Search for the cell housing the specified text and yield its (x, y) center coordinate. 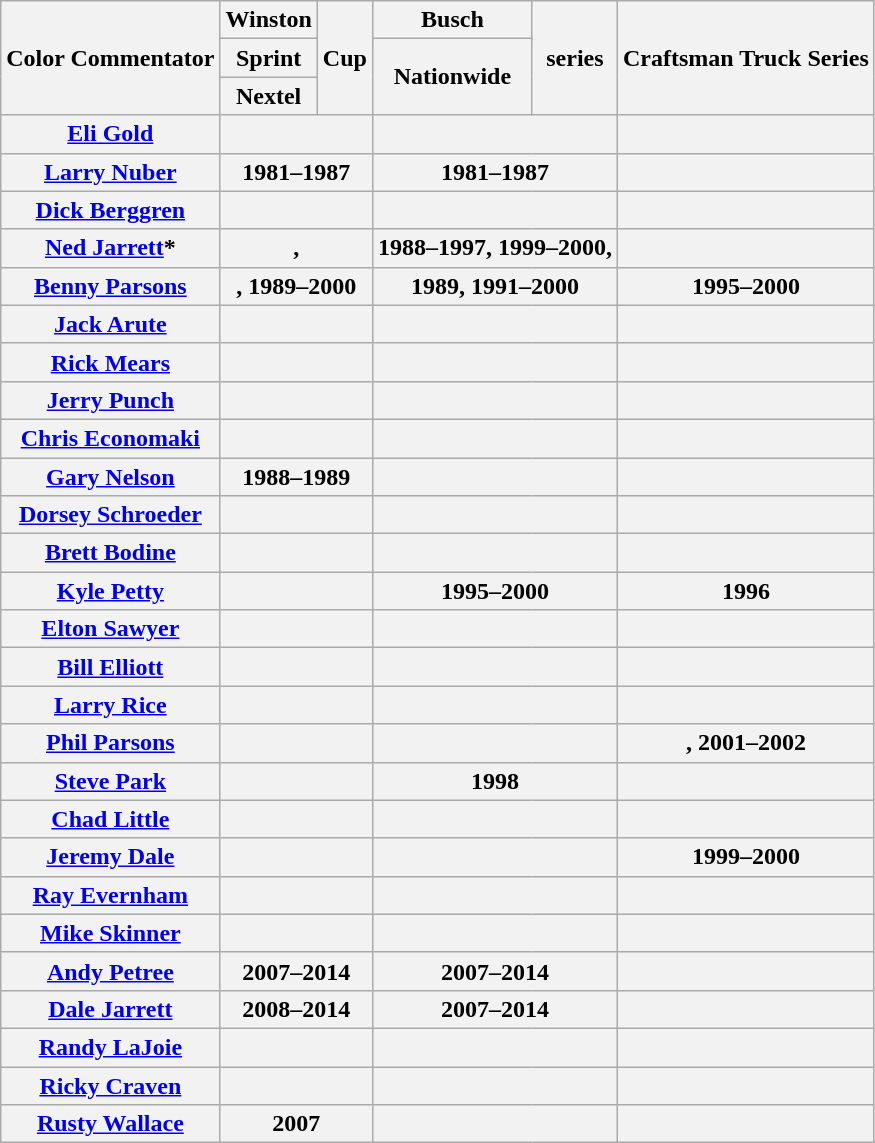
, (296, 248)
Brett Bodine (110, 553)
2007 (296, 1124)
Benny Parsons (110, 286)
series (574, 58)
Bill Elliott (110, 667)
Rusty Wallace (110, 1124)
Kyle Petty (110, 591)
Randy LaJoie (110, 1047)
Winston (268, 20)
Ned Jarrett* (110, 248)
1998 (494, 781)
Jeremy Dale (110, 857)
Dale Jarrett (110, 1009)
Larry Rice (110, 705)
Chris Economaki (110, 438)
Ray Evernham (110, 895)
Chad Little (110, 819)
, 2001–2002 (746, 743)
Jerry Punch (110, 400)
Nextel (268, 96)
Eli Gold (110, 134)
Phil Parsons (110, 743)
Elton Sawyer (110, 629)
Busch (452, 20)
2008–2014 (296, 1009)
Craftsman Truck Series (746, 58)
Steve Park (110, 781)
Cup (344, 58)
Sprint (268, 58)
Dorsey Schroeder (110, 515)
Dick Berggren (110, 210)
1988–1989 (296, 477)
Nationwide (452, 77)
Gary Nelson (110, 477)
Ricky Craven (110, 1085)
Andy Petree (110, 971)
, 1989–2000 (296, 286)
Color Commentator (110, 58)
1989, 1991–2000 (494, 286)
1996 (746, 591)
Larry Nuber (110, 172)
Mike Skinner (110, 933)
Rick Mears (110, 362)
Jack Arute (110, 324)
1988–1997, 1999–2000, (494, 248)
1999–2000 (746, 857)
